Scan for the cell matching the given text and deliver its (x, y) coordinate at center. 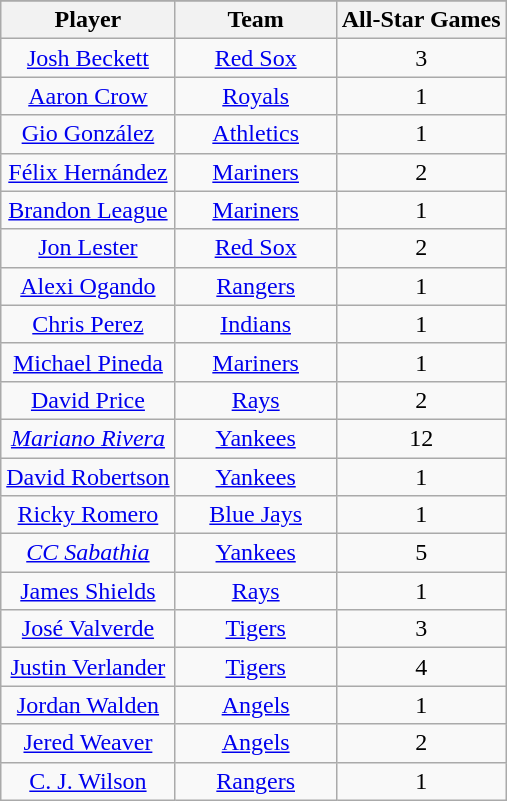
Gio González (88, 134)
CC Sabathia (88, 553)
All-Star Games (421, 20)
Brandon League (88, 210)
David Price (88, 400)
4 (421, 667)
Jordan Walden (88, 705)
Player (88, 20)
Mariano Rivera (88, 438)
12 (421, 438)
David Robertson (88, 477)
James Shields (88, 591)
Aaron Crow (88, 96)
Michael Pineda (88, 362)
Justin Verlander (88, 667)
Ricky Romero (88, 515)
Alexi Ogando (88, 286)
Athletics (256, 134)
Jered Weaver (88, 743)
Josh Beckett (88, 58)
Royals (256, 96)
Jon Lester (88, 248)
Indians (256, 324)
Chris Perez (88, 324)
5 (421, 553)
Félix Hernández (88, 172)
C. J. Wilson (88, 781)
Blue Jays (256, 515)
José Valverde (88, 629)
Team (256, 20)
